Pinpoint the cell where the given text exists, returning its (X, Y) midpoint coordinate. 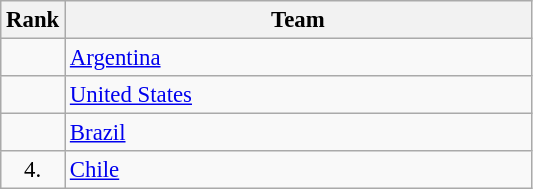
Rank (33, 20)
Brazil (298, 133)
United States (298, 95)
Chile (298, 170)
Argentina (298, 58)
4. (33, 170)
Team (298, 20)
